For the text-containing cell, return its midpoint in (X, Y) coordinate format. 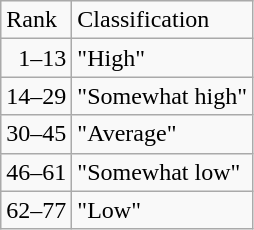
"Average" (162, 134)
Classification (162, 20)
14–29 (36, 96)
"Somewhat high" (162, 96)
46–61 (36, 172)
62–77 (36, 210)
"Low" (162, 210)
30–45 (36, 134)
1–13 (36, 58)
Rank (36, 20)
"High" (162, 58)
"Somewhat low" (162, 172)
